Locate the cell with the specified text and output its [x, y] center coordinate. 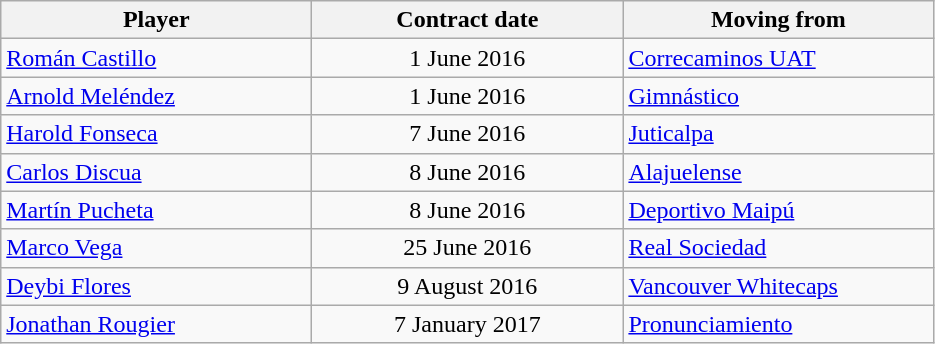
Marco Vega [156, 248]
Deportivo Maipú [778, 210]
Carlos Discua [156, 172]
Moving from [778, 20]
Román Castillo [156, 58]
7 June 2016 [468, 134]
Contract date [468, 20]
Player [156, 20]
Real Sociedad [778, 248]
Juticalpa [778, 134]
Alajuelense [778, 172]
Jonathan Rougier [156, 324]
Vancouver Whitecaps [778, 286]
9 August 2016 [468, 286]
Correcaminos UAT [778, 58]
Deybi Flores [156, 286]
25 June 2016 [468, 248]
Martín Pucheta [156, 210]
Gimnástico [778, 96]
Pronunciamiento [778, 324]
7 January 2017 [468, 324]
Arnold Meléndez [156, 96]
Harold Fonseca [156, 134]
